Pinpoint the cell where the given text exists, returning its [X, Y] midpoint coordinate. 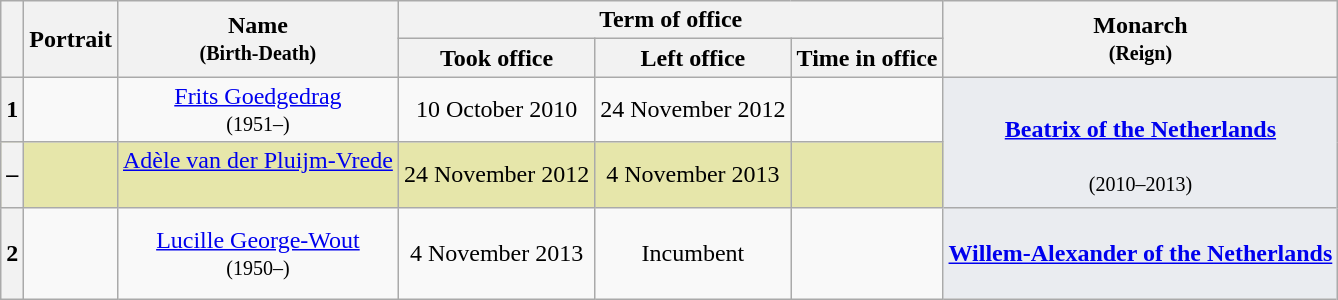
Name (Birth-Death) [258, 39]
Monarch(Reign) [1140, 39]
Took office [496, 58]
– [12, 174]
Beatrix of the Netherlands(2010–2013) [1140, 142]
2 [12, 253]
Time in office [867, 58]
Portrait [71, 39]
Willem-Alexander of the Netherlands [1140, 253]
10 October 2010 [496, 110]
Lucille George-Wout(1950–) [258, 253]
Left office [693, 58]
1 [12, 110]
Term of office [670, 20]
Frits Goedgedrag(1951–) [258, 110]
Incumbent [693, 253]
Adèle van der Pluijm-Vrede [258, 174]
